Extract the (x, y) coordinate from the center of the cell holding the provided text.  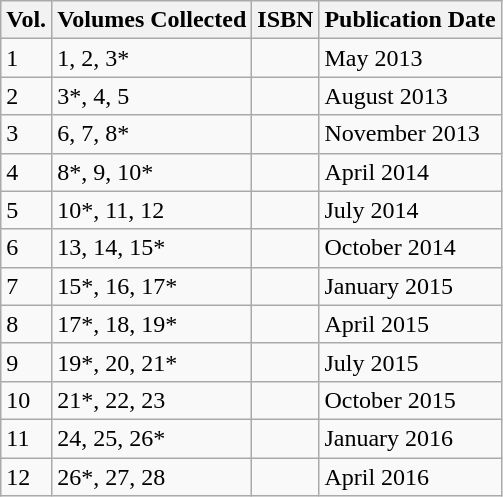
October 2014 (410, 248)
April 2014 (410, 172)
6, 7, 8* (152, 134)
May 2013 (410, 58)
Publication Date (410, 20)
3 (26, 134)
January 2016 (410, 438)
January 2015 (410, 286)
15*, 16, 17* (152, 286)
11 (26, 438)
12 (26, 477)
Volumes Collected (152, 20)
21*, 22, 23 (152, 400)
1, 2, 3* (152, 58)
24, 25, 26* (152, 438)
ISBN (286, 20)
November 2013 (410, 134)
April 2016 (410, 477)
4 (26, 172)
1 (26, 58)
8*, 9, 10* (152, 172)
9 (26, 362)
26*, 27, 28 (152, 477)
2 (26, 96)
8 (26, 324)
10*, 11, 12 (152, 210)
August 2013 (410, 96)
October 2015 (410, 400)
7 (26, 286)
Vol. (26, 20)
July 2015 (410, 362)
10 (26, 400)
19*, 20, 21* (152, 362)
5 (26, 210)
July 2014 (410, 210)
6 (26, 248)
3*, 4, 5 (152, 96)
17*, 18, 19* (152, 324)
13, 14, 15* (152, 248)
April 2015 (410, 324)
